Extract the (X, Y) coordinate from the center of the cell holding the provided text.  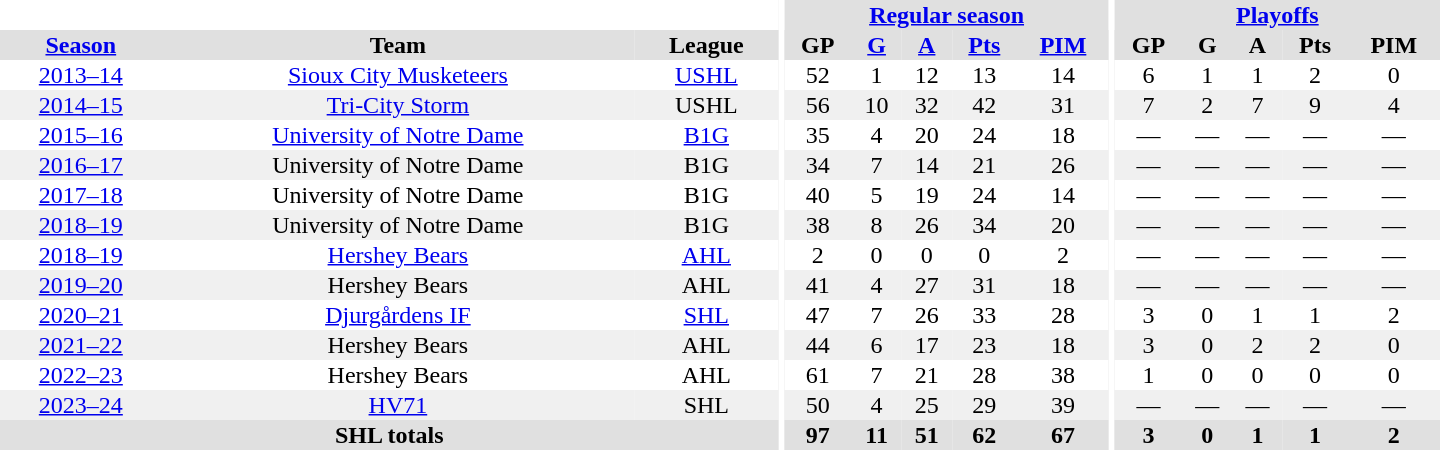
51 (927, 435)
10 (877, 105)
41 (818, 285)
47 (818, 315)
32 (927, 105)
2015–16 (81, 135)
67 (1063, 435)
50 (818, 405)
61 (818, 375)
SHL totals (389, 435)
52 (818, 75)
8 (877, 225)
Regular season (946, 15)
44 (818, 345)
25 (927, 405)
Djurgårdens IF (398, 315)
2023–24 (81, 405)
Tri-City Storm (398, 105)
Sioux City Musketeers (398, 75)
23 (984, 345)
33 (984, 315)
2014–15 (81, 105)
5 (877, 195)
62 (984, 435)
39 (1063, 405)
40 (818, 195)
2022–23 (81, 375)
35 (818, 135)
2020–21 (81, 315)
29 (984, 405)
9 (1314, 105)
Team (398, 45)
2013–14 (81, 75)
97 (818, 435)
Season (81, 45)
27 (927, 285)
13 (984, 75)
17 (927, 345)
Playoffs (1278, 15)
2016–17 (81, 165)
19 (927, 195)
11 (877, 435)
12 (927, 75)
42 (984, 105)
2017–18 (81, 195)
League (706, 45)
2021–22 (81, 345)
56 (818, 105)
HV71 (398, 405)
2019–20 (81, 285)
